Search for the cell housing the specified text and yield its [x, y] center coordinate. 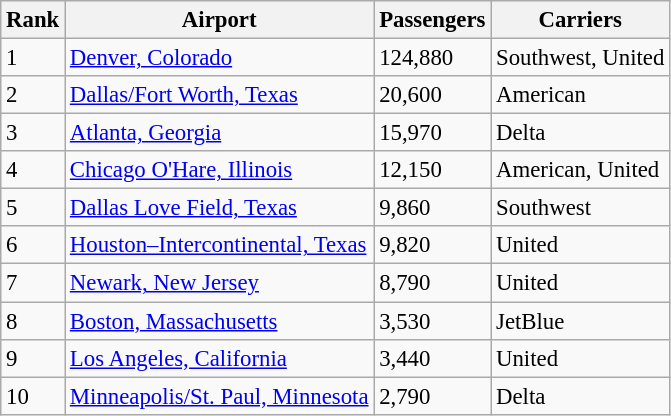
9,820 [432, 245]
7 [33, 283]
Houston–Intercontinental, Texas [220, 245]
9 [33, 358]
5 [33, 208]
15,970 [432, 133]
Airport [220, 20]
6 [33, 245]
3 [33, 133]
American, United [580, 170]
Carriers [580, 20]
1 [33, 58]
2 [33, 95]
3,530 [432, 321]
4 [33, 170]
124,880 [432, 58]
Southwest [580, 208]
JetBlue [580, 321]
8,790 [432, 283]
Rank [33, 20]
12,150 [432, 170]
American [580, 95]
2,790 [432, 396]
Denver, Colorado [220, 58]
3,440 [432, 358]
Passengers [432, 20]
Boston, Massachusetts [220, 321]
Southwest, United [580, 58]
Newark, New Jersey [220, 283]
Atlanta, Georgia [220, 133]
8 [33, 321]
9,860 [432, 208]
Minneapolis/St. Paul, Minnesota [220, 396]
10 [33, 396]
Dallas Love Field, Texas [220, 208]
Dallas/Fort Worth, Texas [220, 95]
20,600 [432, 95]
Chicago O'Hare, Illinois [220, 170]
Los Angeles, California [220, 358]
